Return the [x, y] coordinate for the center point of the cell that contains the specified text.  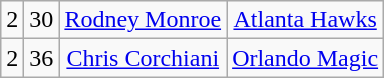
30 [42, 20]
Rodney Monroe [143, 20]
Chris Corchiani [143, 58]
Atlanta Hawks [306, 20]
Orlando Magic [306, 58]
36 [42, 58]
